Return [X, Y] of the center of cell containing provided text 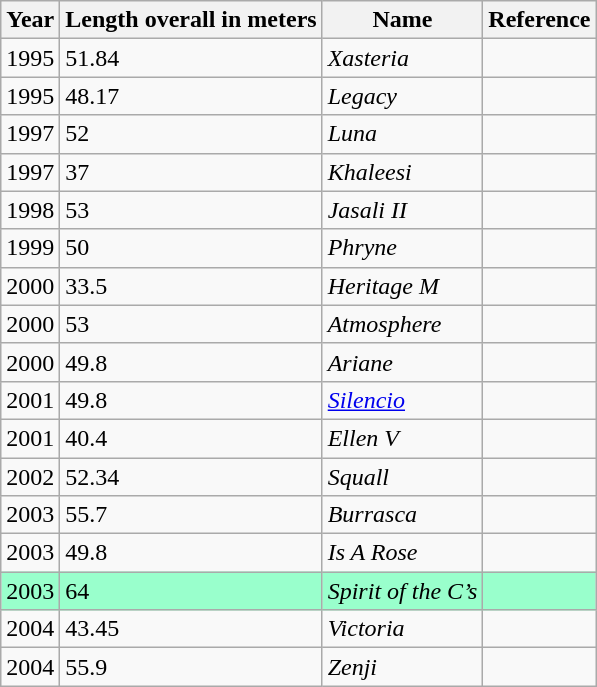
Ellen V [402, 438]
Squall [402, 477]
Legacy [402, 96]
Khaleesi [402, 172]
55.7 [191, 515]
40.4 [191, 438]
Name [402, 20]
Is A Rose [402, 553]
Reference [540, 20]
52 [191, 134]
50 [191, 248]
Zenji [402, 667]
Year [30, 20]
Heritage M [402, 286]
2002 [30, 477]
Xasteria [402, 58]
Ariane [402, 362]
Jasali II [402, 210]
33.5 [191, 286]
51.84 [191, 58]
43.45 [191, 629]
Luna [402, 134]
64 [191, 591]
Atmosphere [402, 324]
37 [191, 172]
Burrasca [402, 515]
1998 [30, 210]
1999 [30, 248]
Victoria [402, 629]
Spirit of the C’s [402, 591]
48.17 [191, 96]
55.9 [191, 667]
Length overall in meters [191, 20]
Silencio [402, 400]
52.34 [191, 477]
Phryne [402, 248]
